Capture the cell that displays the provided text and extract its (X, Y) central coordinate. 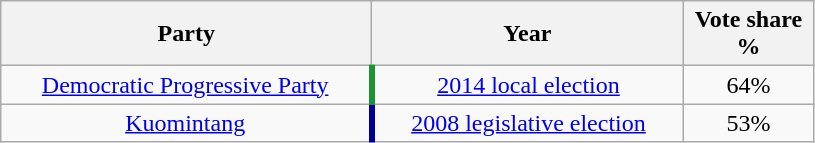
64% (748, 85)
Democratic Progressive Party (186, 85)
Year (528, 34)
2008 legislative election (528, 123)
Party (186, 34)
Kuomintang (186, 123)
53% (748, 123)
2014 local election (528, 85)
Vote share % (748, 34)
